Find where the given text appears and provide that cell's center as (x, y) coordinate. 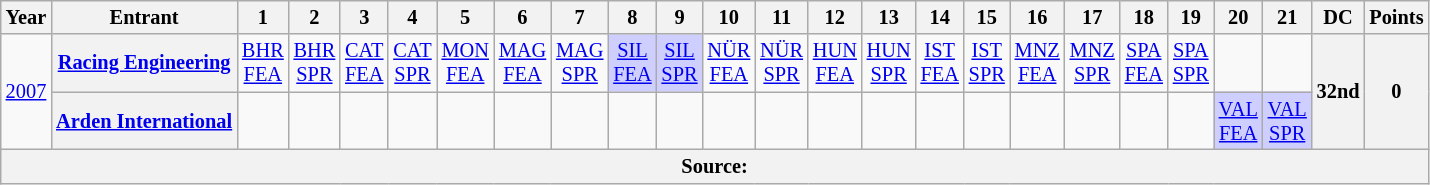
DC (1338, 17)
18 (1144, 17)
8 (632, 17)
Arden International (144, 121)
HUNSPR (889, 63)
CATFEA (364, 63)
14 (940, 17)
10 (728, 17)
3 (364, 17)
12 (835, 17)
SPASPR (1191, 63)
BHRSPR (315, 63)
21 (1288, 17)
MNZSPR (1092, 63)
0 (1396, 92)
9 (680, 17)
6 (522, 17)
16 (1038, 17)
MAGSPR (580, 63)
Racing Engineering (144, 63)
4 (412, 17)
SPAFEA (1144, 63)
ISTFEA (940, 63)
19 (1191, 17)
CATSPR (412, 63)
NÜRFEA (728, 63)
32nd (1338, 92)
13 (889, 17)
11 (782, 17)
BHRFEA (263, 63)
15 (987, 17)
VALSPR (1288, 121)
20 (1238, 17)
ISTSPR (987, 63)
MAGFEA (522, 63)
NÜRSPR (782, 63)
1 (263, 17)
SILFEA (632, 63)
Points (1396, 17)
Year (26, 17)
VALFEA (1238, 121)
2 (315, 17)
7 (580, 17)
2007 (26, 92)
MNZFEA (1038, 63)
17 (1092, 17)
Source: (715, 166)
Entrant (144, 17)
MONFEA (466, 63)
5 (466, 17)
HUNFEA (835, 63)
SILSPR (680, 63)
